Detect which cell encompasses the target text, then output its (X, Y) center coordinate. 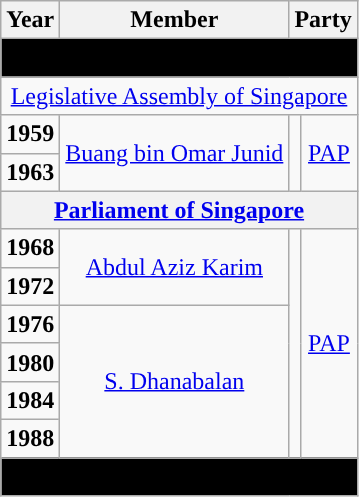
Parliament of Singapore (179, 210)
Formation (179, 58)
Party (323, 20)
1988 (30, 438)
1959 (30, 134)
Constituency abolished (1991) (179, 477)
1968 (30, 248)
Legislative Assembly of Singapore (179, 96)
Year (30, 20)
Buang bin Omar Junid (174, 153)
S. Dhanabalan (174, 381)
1963 (30, 172)
Member (174, 20)
1976 (30, 324)
1972 (30, 286)
Abdul Aziz Karim (174, 267)
1980 (30, 362)
1984 (30, 400)
